Provide the [x, y] coordinate of the cell's center where the given text is located.  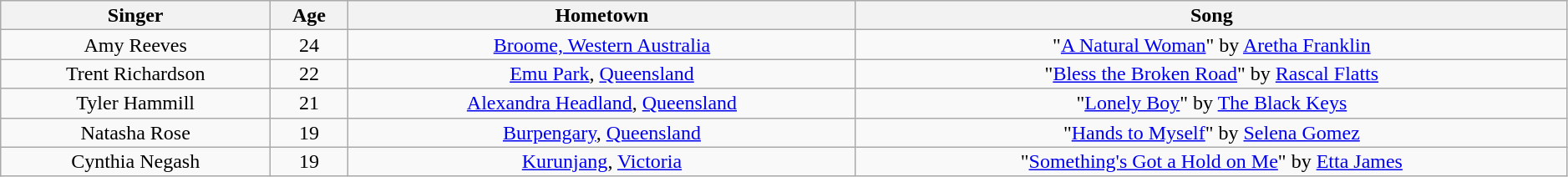
24 [309, 45]
"Bless the Broken Road" by Rascal Flatts [1211, 73]
Age [309, 15]
"A Natural Woman" by Aretha Franklin [1211, 45]
Singer [135, 15]
Alexandra Headland, Queensland [601, 104]
Emu Park, Queensland [601, 73]
Kurunjang, Victoria [601, 162]
Cynthia Negash [135, 162]
Hometown [601, 15]
Burpengary, Queensland [601, 132]
Natasha Rose [135, 132]
"Lonely Boy" by The Black Keys [1211, 104]
Song [1211, 15]
"Hands to Myself" by Selena Gomez [1211, 132]
Trent Richardson [135, 73]
"Something's Got a Hold on Me" by Etta James [1211, 162]
Broome, Western Australia [601, 45]
21 [309, 104]
Amy Reeves [135, 45]
Tyler Hammill [135, 104]
22 [309, 73]
